Provide the (X, Y) coordinate of the cell's center where the given text is located.  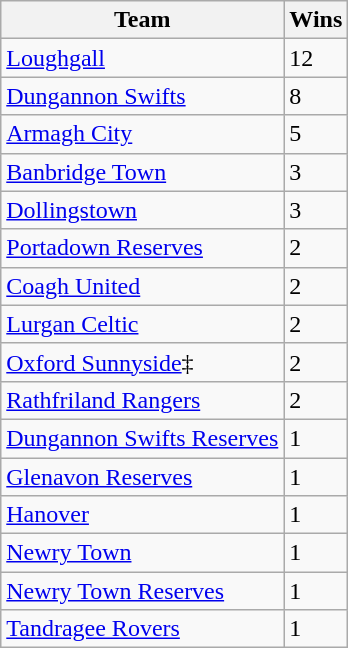
Hanover (142, 515)
Portadown Reserves (142, 248)
12 (316, 58)
Team (142, 20)
Banbridge Town (142, 172)
Glenavon Reserves (142, 477)
8 (316, 96)
Armagh City (142, 134)
Dungannon Swifts Reserves (142, 438)
Newry Town (142, 553)
Dungannon Swifts (142, 96)
Oxford Sunnyside‡ (142, 362)
Tandragee Rovers (142, 629)
Coagh United (142, 286)
Rathfriland Rangers (142, 400)
Loughgall (142, 58)
Dollingstown (142, 210)
5 (316, 134)
Newry Town Reserves (142, 591)
Wins (316, 20)
Lurgan Celtic (142, 324)
